Extract the (X, Y) coordinate from the center of the cell holding the provided text.  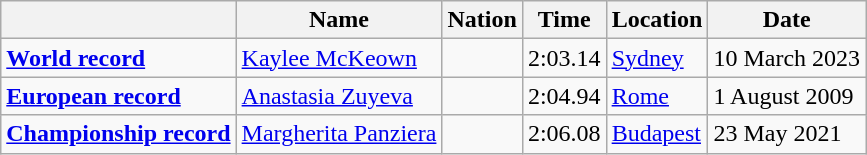
European record (118, 96)
Date (787, 20)
2:03.14 (564, 58)
Sydney (657, 58)
World record (118, 58)
Location (657, 20)
Budapest (657, 134)
1 August 2009 (787, 96)
Nation (482, 20)
Championship record (118, 134)
2:04.94 (564, 96)
10 March 2023 (787, 58)
Margherita Panziera (339, 134)
Name (339, 20)
Anastasia Zuyeva (339, 96)
23 May 2021 (787, 134)
Time (564, 20)
Rome (657, 96)
2:06.08 (564, 134)
Kaylee McKeown (339, 58)
